Detect which cell encompasses the target text, then output its [X, Y] center coordinate. 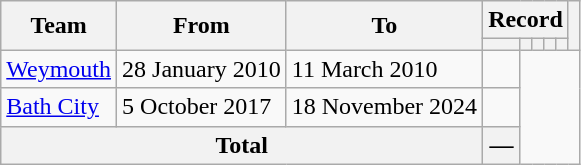
Weymouth [59, 69]
Team [59, 26]
18 November 2024 [384, 107]
To [384, 26]
— [502, 145]
Total [242, 145]
Bath City [59, 107]
5 October 2017 [202, 107]
28 January 2010 [202, 69]
From [202, 26]
Record [526, 20]
11 March 2010 [384, 69]
